Identify which cell holds the provided text, then report its [x, y] central coordinate. 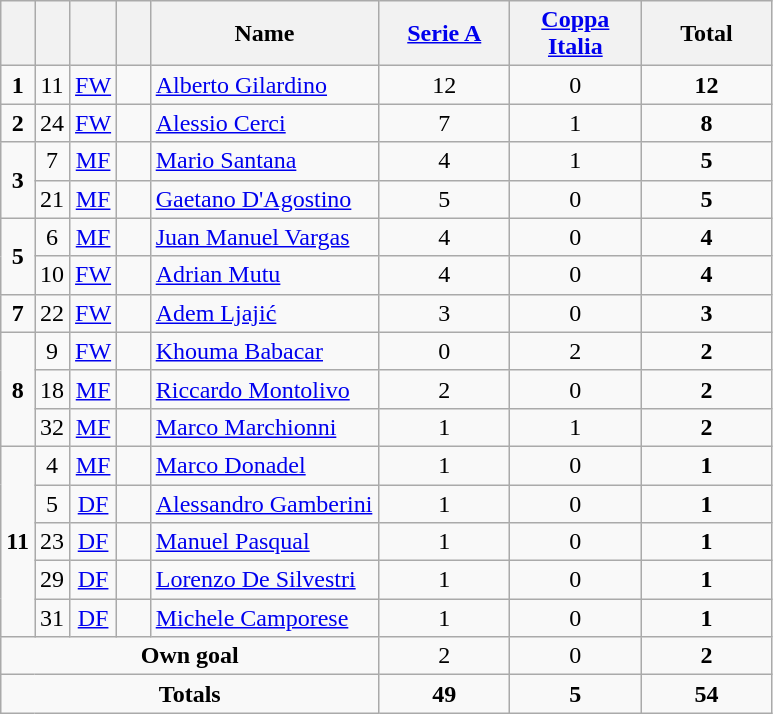
9 [52, 351]
Marco Marchionni [264, 427]
Serie A [444, 34]
Name [264, 34]
18 [52, 389]
Own goal [190, 656]
Totals [190, 694]
Alessio Cerci [264, 123]
Riccardo Montolivo [264, 389]
Michele Camporese [264, 618]
54 [706, 694]
32 [52, 427]
Gaetano D'Agostino [264, 199]
Alessandro Gamberini [264, 503]
Mario Santana [264, 161]
Juan Manuel Vargas [264, 237]
Adem Ljajić [264, 313]
29 [52, 580]
23 [52, 542]
10 [52, 275]
Khouma Babacar [264, 351]
6 [52, 237]
21 [52, 199]
Alberto Gilardino [264, 85]
Manuel Pasqual [264, 542]
Coppa Italia [576, 34]
24 [52, 123]
Adrian Mutu [264, 275]
Lorenzo De Silvestri [264, 580]
49 [444, 694]
31 [52, 618]
Marco Donadel [264, 465]
22 [52, 313]
Total [706, 34]
